Pinpoint the cell where the given text exists, returning its (x, y) midpoint coordinate. 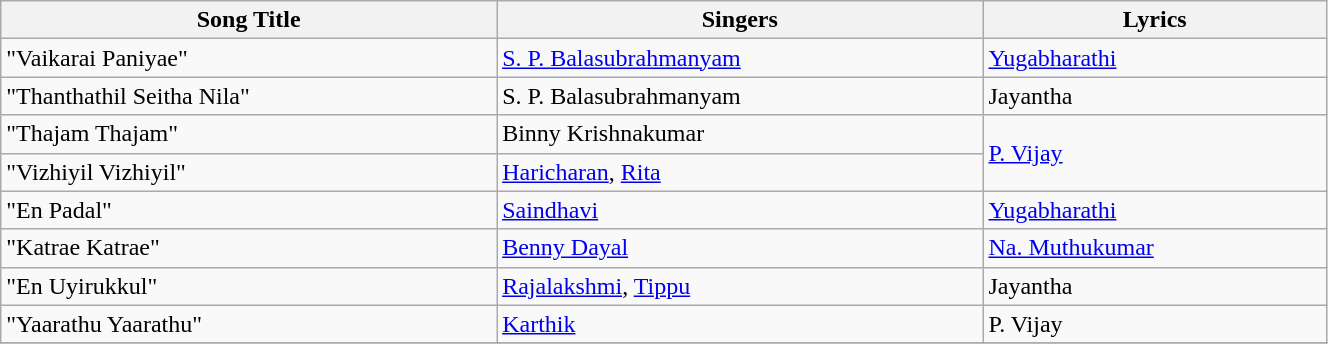
Binny Krishnakumar (740, 134)
"Katrae Katrae" (249, 248)
Singers (740, 20)
"Yaarathu Yaarathu" (249, 324)
"Vaikarai Paniyae" (249, 58)
Rajalakshmi, Tippu (740, 286)
"En Uyirukkul" (249, 286)
Saindhavi (740, 210)
"En Padal" (249, 210)
Song Title (249, 20)
Lyrics (1155, 20)
Na. Muthukumar (1155, 248)
Haricharan, Rita (740, 172)
Karthik (740, 324)
"Thanthathil Seitha Nila" (249, 96)
"Thajam Thajam" (249, 134)
"Vizhiyil Vizhiyil" (249, 172)
Benny Dayal (740, 248)
